For the text-containing cell, return its midpoint in [x, y] coordinate format. 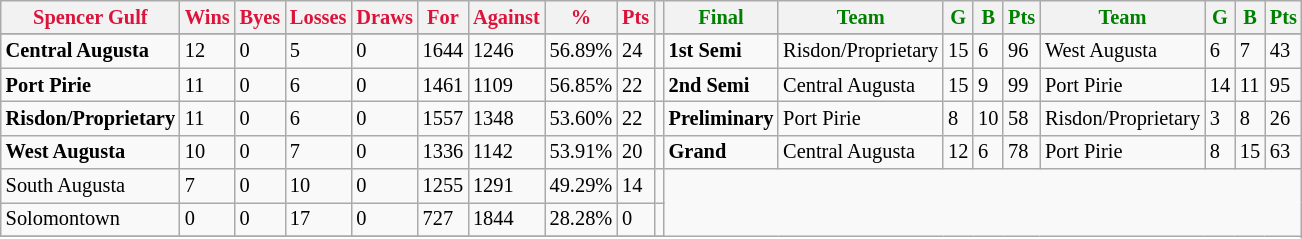
95 [1284, 85]
78 [1022, 152]
24 [636, 51]
% [582, 17]
53.91% [582, 152]
49.29% [582, 186]
Grand [722, 152]
Against [506, 17]
For [443, 17]
Spencer Gulf [90, 17]
South Augusta [90, 186]
Preliminary [722, 118]
Draws [384, 17]
20 [636, 152]
58 [1022, 118]
1844 [506, 219]
2nd Semi [722, 85]
1348 [506, 118]
1644 [443, 51]
96 [1022, 51]
53.60% [582, 118]
Wins [208, 17]
56.89% [582, 51]
99 [1022, 85]
5 [318, 51]
Losses [318, 17]
Final [722, 17]
1246 [506, 51]
1557 [443, 118]
28.28% [582, 219]
9 [988, 85]
Byes [260, 17]
727 [443, 219]
1291 [506, 186]
63 [1284, 152]
1255 [443, 186]
1336 [443, 152]
Solomontown [90, 219]
26 [1284, 118]
1461 [443, 85]
56.85% [582, 85]
1142 [506, 152]
43 [1284, 51]
3 [1220, 118]
1109 [506, 85]
1st Semi [722, 51]
17 [318, 219]
